Detect which cell encompasses the target text, then output its [x, y] center coordinate. 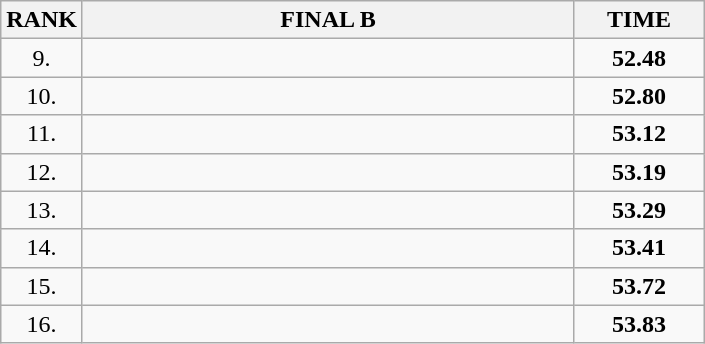
10. [42, 96]
11. [42, 134]
53.12 [640, 134]
13. [42, 210]
53.72 [640, 286]
FINAL B [328, 20]
12. [42, 172]
15. [42, 286]
53.19 [640, 172]
9. [42, 58]
16. [42, 324]
52.80 [640, 96]
53.41 [640, 248]
14. [42, 248]
52.48 [640, 58]
TIME [640, 20]
53.83 [640, 324]
53.29 [640, 210]
RANK [42, 20]
